Return the (X, Y) coordinate for the center point of the cell that contains the specified text.  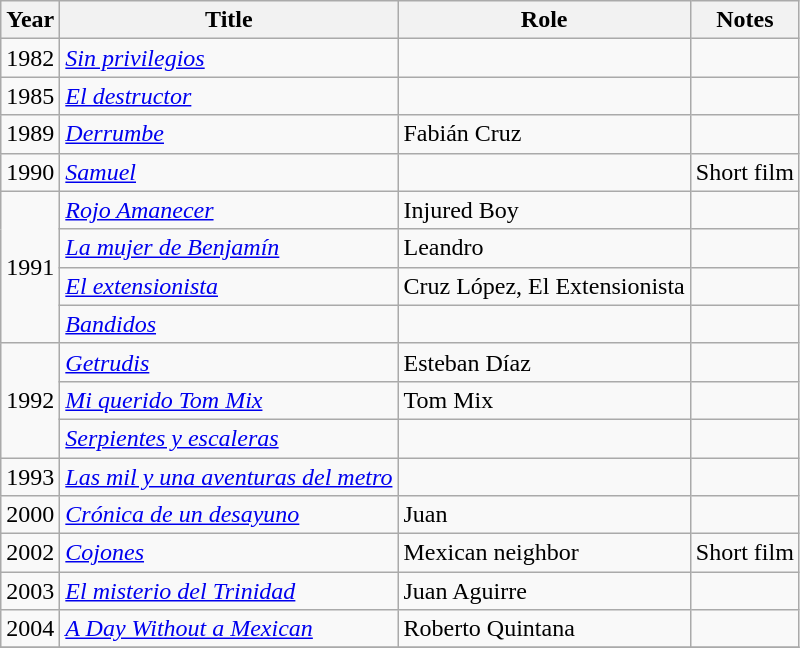
2002 (30, 553)
La mujer de Benjamín (229, 248)
Samuel (229, 172)
Las mil y una aventuras del metro (229, 477)
Roberto Quintana (544, 629)
A Day Without a Mexican (229, 629)
1989 (30, 134)
Mi querido Tom Mix (229, 400)
El destructor (229, 96)
Cruz López, El Extensionista (544, 286)
2003 (30, 591)
El misterio del Trinidad (229, 591)
Notes (744, 20)
1991 (30, 267)
Title (229, 20)
Bandidos (229, 324)
Rojo Amanecer (229, 210)
1985 (30, 96)
Mexican neighbor (544, 553)
1992 (30, 400)
Serpientes y escaleras (229, 438)
Fabián Cruz (544, 134)
Year (30, 20)
Derrumbe (229, 134)
Role (544, 20)
Crónica de un desayuno (229, 515)
2004 (30, 629)
1990 (30, 172)
Esteban Díaz (544, 362)
El extensionista (229, 286)
Getrudis (229, 362)
Injured Boy (544, 210)
Juan Aguirre (544, 591)
Tom Mix (544, 400)
Juan (544, 515)
2000 (30, 515)
Leandro (544, 248)
1993 (30, 477)
Cojones (229, 553)
Sin privilegios (229, 58)
1982 (30, 58)
